Scan for the cell matching the given text and deliver its [x, y] coordinate at center. 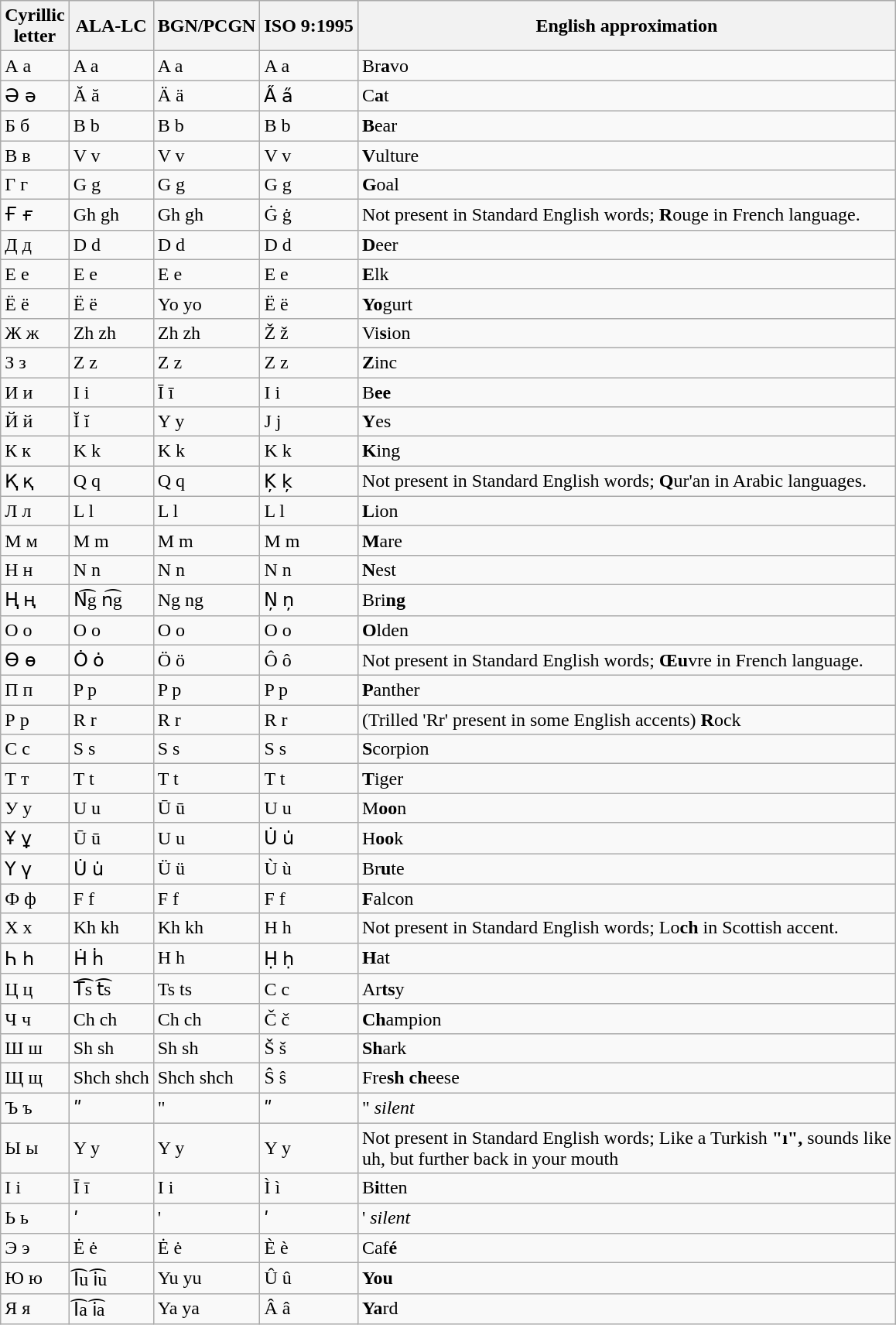
Ḣ ḣ [111, 958]
" [207, 1108]
Ё ё [35, 303]
Yard [627, 1309]
N̦ n̦ [309, 600]
Panther [627, 690]
С с [35, 749]
Ө ө [35, 660]
È è [309, 1248]
Â â [309, 1309]
Д д [35, 245]
Ғ ғ [35, 215]
Hook [627, 838]
Ч ч [35, 1019]
' [207, 1218]
Ya ya [207, 1309]
Ә ә [35, 96]
Not present in Standard English words; Like a Turkish "ı", sounds likeuh, but further back in your mouth [627, 1149]
Artsy [627, 989]
У у [35, 808]
ALA-LC [111, 26]
ISO 9:1995 [309, 26]
Tiger [627, 779]
Н н [35, 570]
Cyrillicletter [35, 26]
Not present in Standard English words; Qur'an in Arabic languages. [627, 481]
Goal [627, 185]
І і [35, 1188]
Ž ž [309, 333]
Ô ô [309, 660]
C c [309, 989]
Champion [627, 1019]
N͡g n͡g [111, 600]
Cat [627, 96]
Ұ ұ [35, 838]
Щ щ [35, 1077]
Moon [627, 808]
Қ қ [35, 481]
Bitten [627, 1188]
Ж ж [35, 333]
Deer [627, 245]
Č č [309, 1019]
А а [35, 66]
Ь ь [35, 1218]
Café [627, 1248]
Û û [309, 1279]
BGN/PCGN [207, 26]
Ф ф [35, 899]
" silent [627, 1108]
Ü ü [207, 868]
Bravo [627, 66]
Hat [627, 958]
Ŝ ŝ [309, 1077]
Т т [35, 779]
Yu yu [207, 1279]
Nest [627, 570]
Л л [35, 511]
Һ һ [35, 958]
Lion [627, 511]
Mare [627, 540]
Yes [627, 422]
Ḥ ḥ [309, 958]
М м [35, 540]
Elk [627, 274]
Yogurt [627, 303]
J j [309, 422]
Shark [627, 1048]
Yo yo [207, 303]
П п [35, 690]
Ш ш [35, 1048]
Ġ ġ [309, 215]
Bring [627, 600]
Ȯ ȯ [111, 660]
Х х [35, 928]
Р р [35, 720]
Ы ы [35, 1149]
Vulture [627, 156]
(Trilled 'Rr' present in some English accents) Rock [627, 720]
Bear [627, 125]
Ц ц [35, 989]
Not present in Standard English words; Loch in Scottish accent. [627, 928]
Zinc [627, 362]
K̦ k̦ [309, 481]
Й й [35, 422]
English approximation [627, 26]
King [627, 451]
Ä ä [207, 96]
T͡s t͡s [111, 989]
Vision [627, 333]
Brute [627, 868]
Not present in Standard English words; Œuvre in French language. [627, 660]
You [627, 1279]
Ă ă [111, 96]
Ү ү [35, 868]
Ю ю [35, 1279]
Bee [627, 392]
Ö ö [207, 660]
I͡a i͡a [111, 1309]
Е е [35, 274]
Scorpion [627, 749]
О о [35, 630]
Б б [35, 125]
I͡u i͡u [111, 1279]
Ù ù [309, 868]
И и [35, 392]
Falcon [627, 899]
Fresh cheese [627, 1077]
Ng ng [207, 600]
Olden [627, 630]
К к [35, 451]
Э э [35, 1248]
Not present in Standard English words; Rouge in French language. [627, 215]
Я я [35, 1309]
Ì ì [309, 1188]
Ъ ъ [35, 1108]
Ң ң [35, 600]
Ts ts [207, 989]
Ĭ ĭ [111, 422]
Г г [35, 185]
В в [35, 156]
З з [35, 362]
A̋ a̋ [309, 96]
' silent [627, 1218]
Š š [309, 1048]
